Output the [x, y] coordinate of the center of the cell containing the given text.  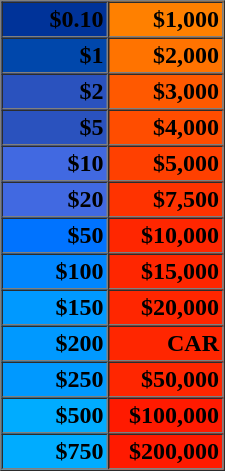
$10 [55, 164]
$15,000 [166, 272]
$2,000 [166, 56]
$1 [55, 56]
$10,000 [166, 236]
$500 [55, 416]
$750 [55, 452]
$100,000 [166, 416]
$150 [55, 308]
$0.10 [55, 20]
$5 [55, 128]
$200 [55, 344]
$1,000 [166, 20]
$50,000 [166, 380]
CAR [166, 344]
$200,000 [166, 452]
$50 [55, 236]
$20,000 [166, 308]
$2 [55, 92]
$4,000 [166, 128]
$3,000 [166, 92]
$7,500 [166, 200]
$250 [55, 380]
$100 [55, 272]
$5,000 [166, 164]
$20 [55, 200]
